Search for the cell housing the specified text and yield its (x, y) center coordinate. 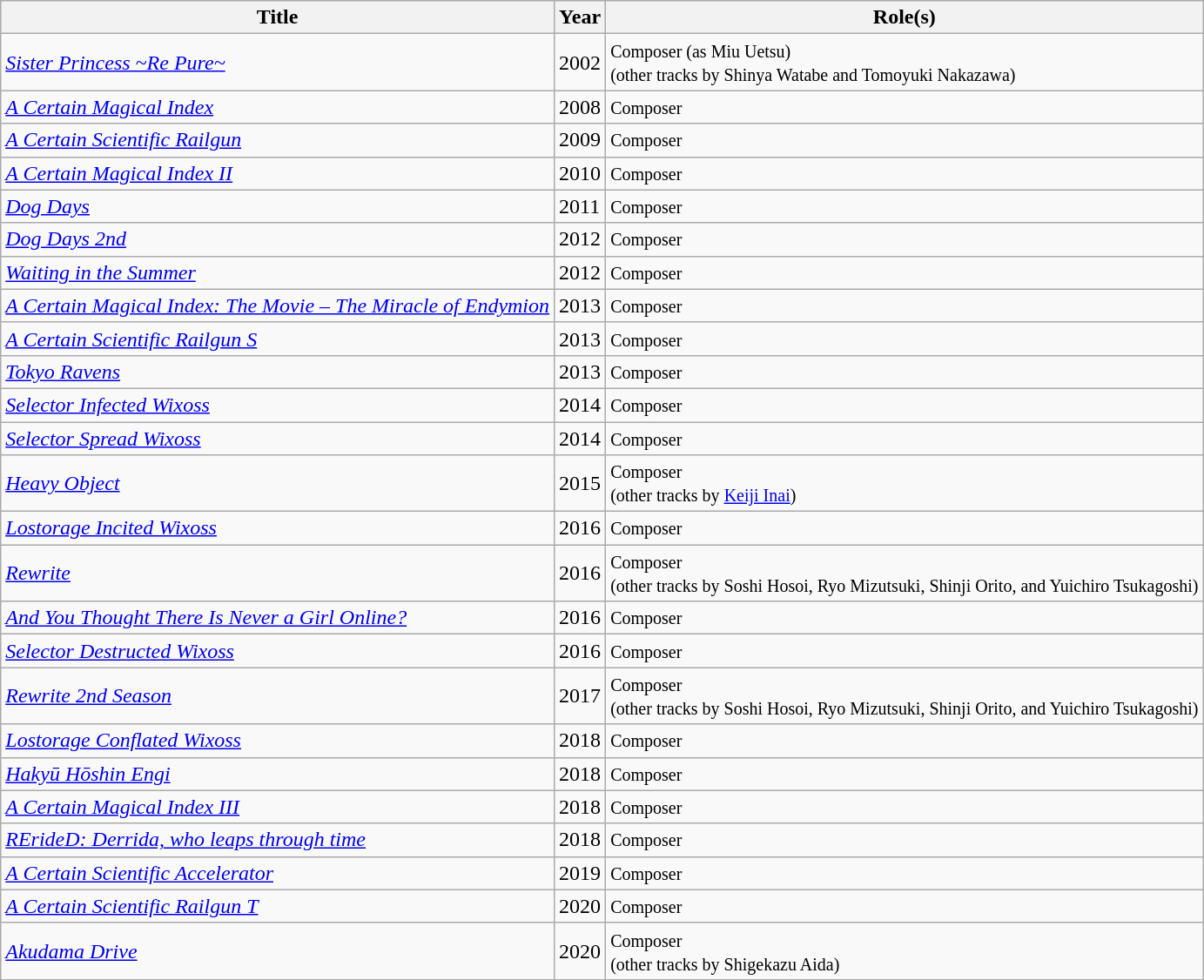
2002 (580, 63)
A Certain Scientific Railgun T (278, 906)
A Certain Magical Index (278, 107)
Dog Days 2nd (278, 239)
A Certain Magical Index III (278, 807)
A Certain Magical Index II (278, 173)
Composer (as Miu Uetsu)(other tracks by Shinya Watabe and Tomoyuki Nakazawa) (905, 63)
2015 (580, 484)
A Certain Scientific Railgun S (278, 339)
Selector Destructed Wixoss (278, 651)
A Certain Scientific Accelerator (278, 873)
2017 (580, 696)
Title (278, 17)
Waiting in the Summer (278, 272)
Role(s) (905, 17)
Rewrite 2nd Season (278, 696)
Dog Days (278, 206)
Selector Infected Wixoss (278, 405)
A Certain Scientific Railgun (278, 140)
2019 (580, 873)
Sister Princess ~Re Pure~ (278, 63)
A Certain Magical Index: The Movie – The Miracle of Endymion (278, 305)
Lostorage Conflated Wixoss (278, 741)
2009 (580, 140)
And You Thought There Is Never a Girl Online? (278, 618)
Selector Spread Wixoss (278, 438)
2011 (580, 206)
Tokyo Ravens (278, 372)
Hakyū Hōshin Engi (278, 774)
Composer(other tracks by Shigekazu Aida) (905, 950)
Year (580, 17)
Lostorage Incited Wixoss (278, 528)
Rewrite (278, 573)
2008 (580, 107)
RErideD: Derrida, who leaps through time (278, 840)
Heavy Object (278, 484)
Akudama Drive (278, 950)
Composer(other tracks by Keiji Inai) (905, 484)
2010 (580, 173)
